Identify which cell holds the provided text, then report its [X, Y] central coordinate. 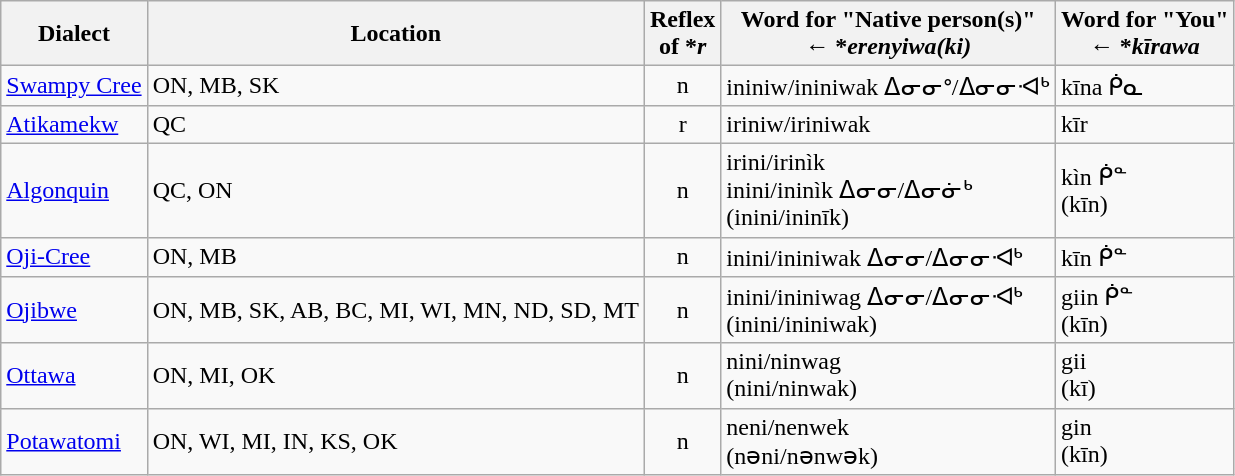
kìn ᑮᓐ(kīn) [1146, 190]
ON, MB, SK [396, 86]
kīna ᑮᓇ [1146, 86]
r [682, 124]
Ojibwe [74, 310]
ON, MB, SK, AB, BC, MI, WI, MN, ND, SD, MT [396, 310]
Algonquin [74, 190]
irini/irinìk inini/ininìk ᐃᓂᓂ/ᐃᓂᓃᒃ(inini/ininīk) [888, 190]
Location [396, 34]
iriniw/iriniwak [888, 124]
Word for "Native person(s)"← *erenyiwa(ki) [888, 34]
Dialect [74, 34]
gii(kī) [1146, 376]
nini/ninwag(nini/ninwak) [888, 376]
ON, MB [396, 257]
Swampy Cree [74, 86]
inini/ininiwak ᐃᓂᓂ/ᐃᓂᓂᐗᒃ [888, 257]
Atikamekw [74, 124]
Ottawa [74, 376]
neni/nenwek(nəni/nənwək) [888, 442]
Word for "You"← *kīrawa [1146, 34]
kīn ᑮᓐ [1146, 257]
QC [396, 124]
gin(kīn) [1146, 442]
QC, ON [396, 190]
ininiw/ininiwak ᐃᓂᓂᐤ/ᐃᓂᓂᐗᒃ [888, 86]
ON, MI, OK [396, 376]
inini/ininiwag ᐃᓂᓂ/ᐃᓂᓂᐗᒃ(inini/ininiwak) [888, 310]
Potawatomi [74, 442]
Reflexof *r [682, 34]
giin ᑮᓐ(kīn) [1146, 310]
kīr [1146, 124]
ON, WI, MI, IN, KS, OK [396, 442]
Oji-Cree [74, 257]
